Output the [X, Y] coordinate of the center of the cell containing the given text.  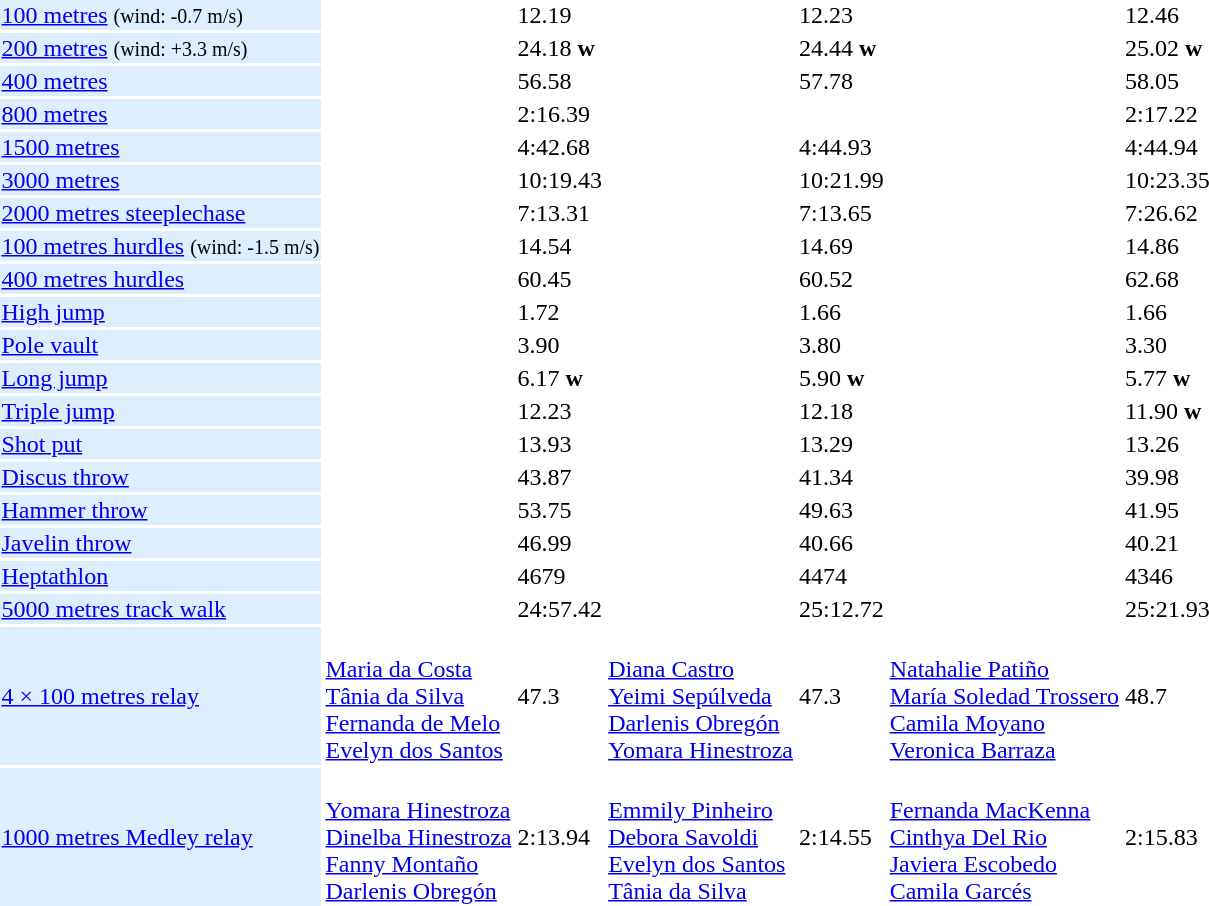
24.18 w [560, 48]
Long jump [160, 378]
56.58 [560, 81]
40.66 [841, 543]
Diana Castro Yeimi Sepúlveda Darlenis Obregón Yomara Hinestroza [701, 696]
3.80 [841, 345]
5000 metres track walk [160, 609]
3000 metres [160, 180]
Heptathlon [160, 576]
100 metres hurdles (wind: -1.5 m/s) [160, 246]
800 metres [160, 114]
1500 metres [160, 147]
4679 [560, 576]
12.18 [841, 411]
46.99 [560, 543]
49.63 [841, 510]
4:42.68 [560, 147]
400 metres [160, 81]
7:13.65 [841, 213]
Fernanda MacKenna Cinthya Del Rio Javiera Escobedo Camila Garcés [1004, 837]
1.66 [841, 312]
43.87 [560, 477]
4474 [841, 576]
4 × 100 metres relay [160, 696]
Shot put [160, 444]
Maria da Costa Tânia da Silva Fernanda de Melo Evelyn dos Santos [418, 696]
14.54 [560, 246]
14.69 [841, 246]
53.75 [560, 510]
Discus throw [160, 477]
13.93 [560, 444]
41.34 [841, 477]
1.72 [560, 312]
24:57.42 [560, 609]
Natahalie Patiño María Soledad Trossero Camila Moyano Veronica Barraza [1004, 696]
Emmily Pinheiro Debora Savoldi Evelyn dos Santos Tânia da Silva [701, 837]
Triple jump [160, 411]
400 metres hurdles [160, 279]
Pole vault [160, 345]
200 metres (wind: +3.3 m/s) [160, 48]
Hammer throw [160, 510]
60.45 [560, 279]
Javelin throw [160, 543]
100 metres (wind: -0.7 m/s) [160, 15]
13.29 [841, 444]
High jump [160, 312]
5.90 w [841, 378]
2:16.39 [560, 114]
2:14.55 [841, 837]
10:21.99 [841, 180]
6.17 w [560, 378]
57.78 [841, 81]
Yomara Hinestroza Dinelba Hinestroza Fanny Montaño Darlenis Obregón [418, 837]
24.44 w [841, 48]
12.19 [560, 15]
3.90 [560, 345]
2000 metres steeplechase [160, 213]
1000 metres Medley relay [160, 837]
2:13.94 [560, 837]
7:13.31 [560, 213]
25:12.72 [841, 609]
10:19.43 [560, 180]
4:44.93 [841, 147]
60.52 [841, 279]
